From the cell containing the given text, extract its center point as [x, y] coordinate. 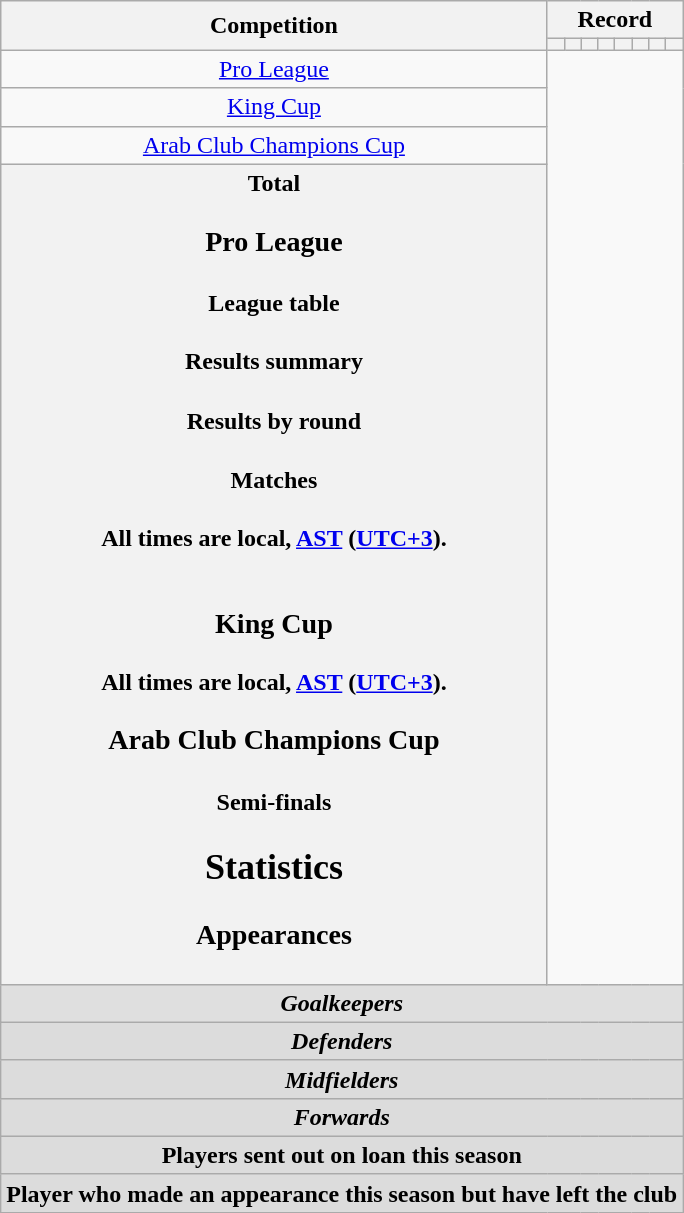
Defenders [342, 1041]
Players sent out on loan this season [342, 1155]
Pro League [274, 69]
Arab Club Champions Cup [274, 145]
Record [615, 20]
Competition [274, 26]
Goalkeepers [342, 1003]
Midfielders [342, 1079]
Forwards [342, 1117]
Player who made an appearance this season but have left the club [342, 1193]
King Cup [274, 107]
